For the text-containing cell, return its midpoint in [x, y] coordinate format. 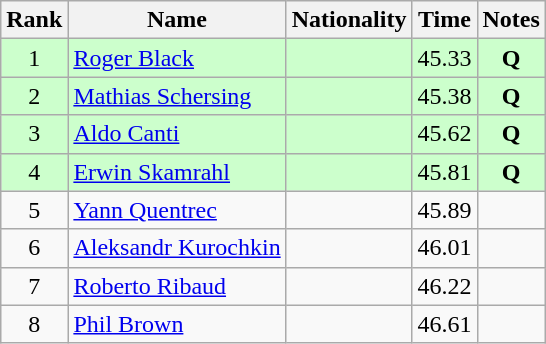
45.38 [444, 96]
Yann Quentrec [177, 210]
46.61 [444, 324]
Nationality [349, 20]
2 [34, 96]
45.81 [444, 172]
Mathias Schersing [177, 96]
46.01 [444, 248]
Erwin Skamrahl [177, 172]
Aleksandr Kurochkin [177, 248]
Roberto Ribaud [177, 286]
6 [34, 248]
7 [34, 286]
Roger Black [177, 58]
Time [444, 20]
45.62 [444, 134]
5 [34, 210]
Name [177, 20]
1 [34, 58]
Notes [511, 20]
45.33 [444, 58]
46.22 [444, 286]
Aldo Canti [177, 134]
4 [34, 172]
45.89 [444, 210]
Phil Brown [177, 324]
3 [34, 134]
8 [34, 324]
Rank [34, 20]
